From the cell containing the given text, extract its center point as (X, Y) coordinate. 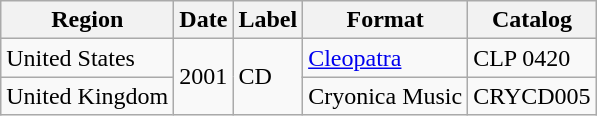
United Kingdom (88, 96)
Date (204, 20)
Catalog (532, 20)
Cleopatra (386, 58)
Label (268, 20)
Cryonica Music (386, 96)
United States (88, 58)
CLP 0420 (532, 58)
Format (386, 20)
CD (268, 77)
CRYCD005 (532, 96)
Region (88, 20)
2001 (204, 77)
